For the text-containing cell, return its midpoint in [x, y] coordinate format. 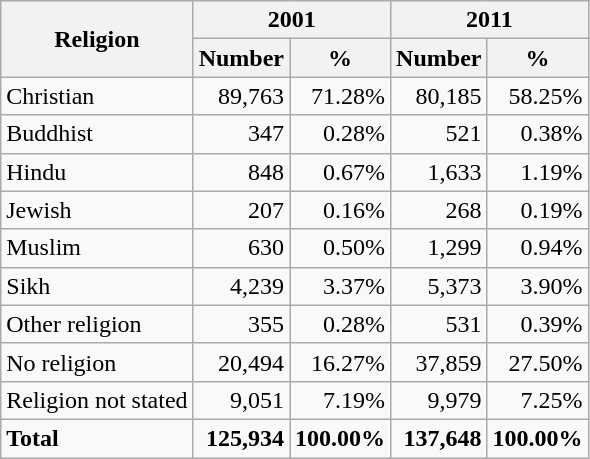
0.39% [538, 324]
Religion not stated [97, 400]
Jewish [97, 210]
2011 [490, 20]
268 [439, 210]
No religion [97, 362]
9,051 [241, 400]
3.37% [340, 286]
1,299 [439, 248]
Other religion [97, 324]
Christian [97, 96]
347 [241, 134]
0.67% [340, 172]
27.50% [538, 362]
848 [241, 172]
5,373 [439, 286]
3.90% [538, 286]
207 [241, 210]
9,979 [439, 400]
Buddhist [97, 134]
1,633 [439, 172]
Hindu [97, 172]
58.25% [538, 96]
71.28% [340, 96]
20,494 [241, 362]
16.27% [340, 362]
0.19% [538, 210]
521 [439, 134]
1.19% [538, 172]
125,934 [241, 438]
37,859 [439, 362]
355 [241, 324]
0.16% [340, 210]
137,648 [439, 438]
4,239 [241, 286]
Total [97, 438]
7.19% [340, 400]
89,763 [241, 96]
80,185 [439, 96]
2001 [292, 20]
7.25% [538, 400]
0.38% [538, 134]
531 [439, 324]
Muslim [97, 248]
0.50% [340, 248]
630 [241, 248]
0.94% [538, 248]
Sikh [97, 286]
Religion [97, 39]
